For the text-containing cell, return its midpoint in [x, y] coordinate format. 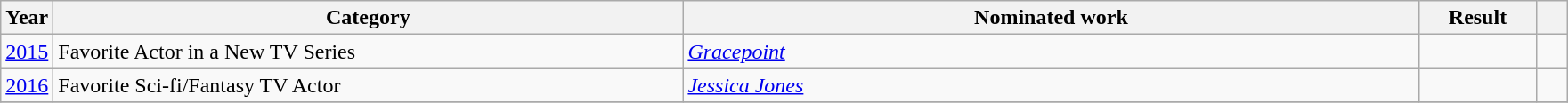
Jessica Jones [1051, 85]
2015 [27, 51]
Favorite Actor in a New TV Series [369, 51]
Result [1478, 18]
Gracepoint [1051, 51]
Nominated work [1051, 18]
Favorite Sci-fi/Fantasy TV Actor [369, 85]
2016 [27, 85]
Year [27, 18]
Category [369, 18]
